Determine the (X, Y) coordinate at the center of the cell enclosing the given text.  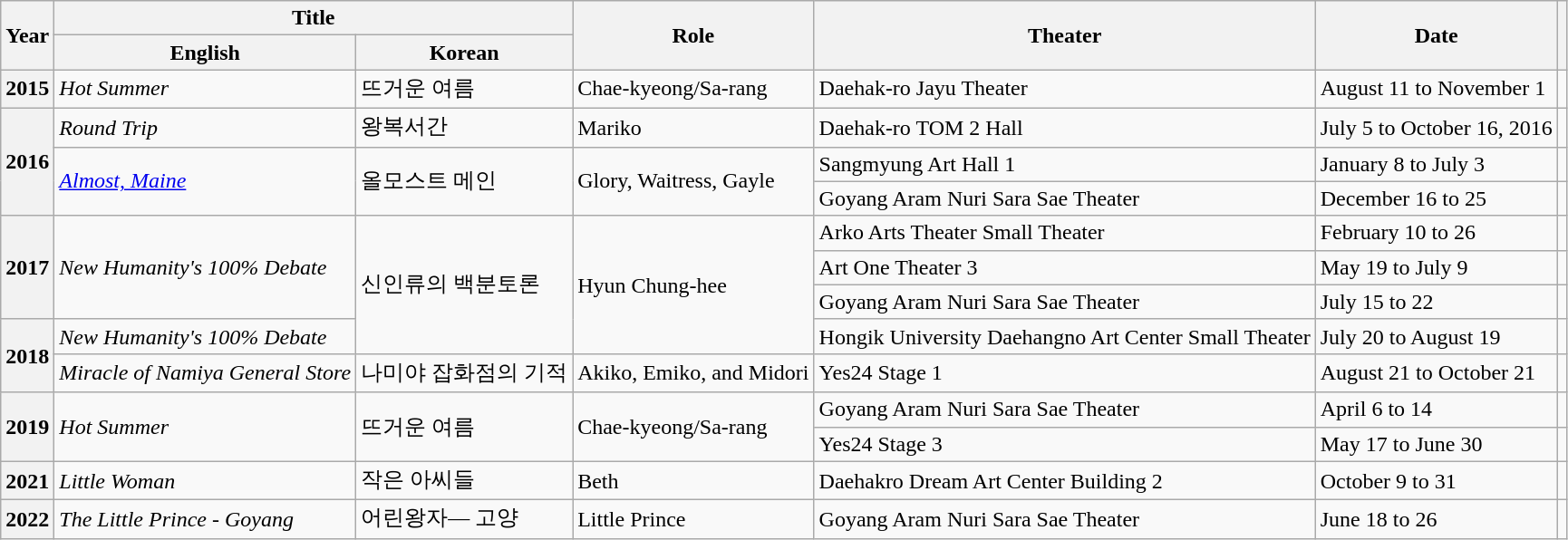
Round Trip (205, 127)
2015 (27, 89)
English (205, 53)
Miracle of Namiya General Store (205, 373)
Date (1436, 35)
Role (693, 35)
나미야 잡화점의 기적 (464, 373)
December 16 to 25 (1436, 198)
Art One Theater 3 (1064, 267)
Daehak-ro Jayu Theater (1064, 89)
Sangmyung Art Hall 1 (1064, 164)
Year (27, 35)
Little Prince (693, 520)
Beth (693, 480)
Daehakro Dream Art Center Building 2 (1064, 480)
Little Woman (205, 480)
Hyun Chung-hee (693, 284)
신인류의 백분토론 (464, 284)
Korean (464, 53)
June 18 to 26 (1436, 520)
왕복서간 (464, 127)
August 21 to October 21 (1436, 373)
July 20 to August 19 (1436, 336)
Yes24 Stage 3 (1064, 444)
August 11 to November 1 (1436, 89)
May 19 to July 9 (1436, 267)
April 6 to 14 (1436, 410)
Yes24 Stage 1 (1064, 373)
Akiko, Emiko, and Midori (693, 373)
2019 (27, 427)
January 8 to July 3 (1436, 164)
July 5 to October 16, 2016 (1436, 127)
2016 (27, 161)
2021 (27, 480)
Mariko (693, 127)
Hongik University Daehangno Art Center Small Theater (1064, 336)
May 17 to June 30 (1436, 444)
작은 아씨들 (464, 480)
Daehak-ro TOM 2 Hall (1064, 127)
2017 (27, 267)
Title (314, 18)
올모스트 메인 (464, 181)
February 10 to 26 (1436, 233)
2022 (27, 520)
Arko Arts Theater Small Theater (1064, 233)
The Little Prince - Goyang (205, 520)
Almost, Maine (205, 181)
Theater (1064, 35)
2018 (27, 355)
Glory, Waitress, Gayle (693, 181)
July 15 to 22 (1436, 302)
어린왕자— 고양 (464, 520)
October 9 to 31 (1436, 480)
